Detect which cell encompasses the target text, then output its (x, y) center coordinate. 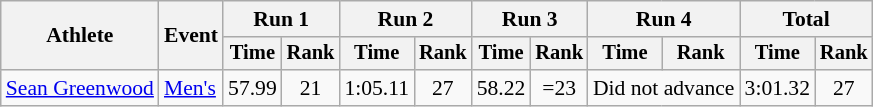
=23 (559, 88)
Event (191, 36)
Run 4 (664, 19)
Total (806, 19)
1:05.11 (376, 88)
Run 1 (281, 19)
Run 3 (530, 19)
Did not advance (664, 88)
Athlete (80, 36)
Sean Greenwood (80, 88)
21 (311, 88)
Men's (191, 88)
58.22 (502, 88)
Run 2 (405, 19)
3:01.32 (778, 88)
57.99 (252, 88)
